Search for the cell housing the specified text and yield its (X, Y) center coordinate. 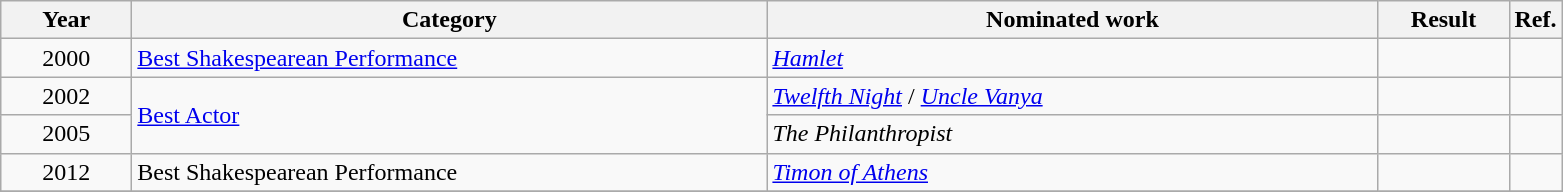
2000 (66, 58)
Result (1444, 20)
Year (66, 20)
2012 (66, 172)
Hamlet (1072, 58)
Nominated work (1072, 20)
Category (450, 20)
2005 (66, 134)
2002 (66, 96)
Twelfth Night / Uncle Vanya (1072, 96)
Best Actor (450, 115)
The Philanthropist (1072, 134)
Timon of Athens (1072, 172)
Ref. (1536, 20)
